Return (X, Y) of the center of cell containing provided text 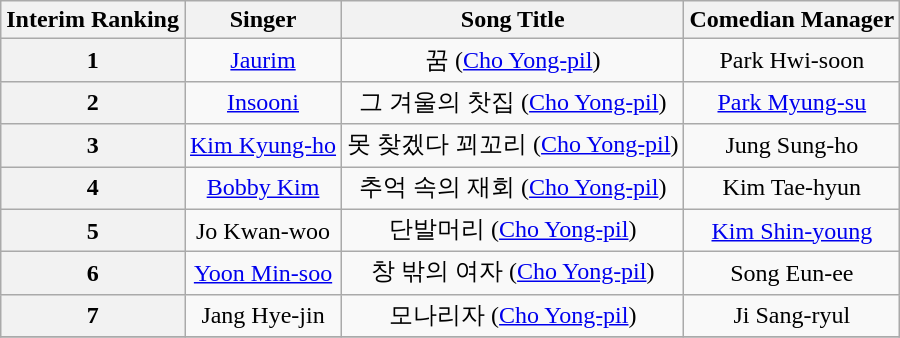
Singer (262, 20)
5 (93, 230)
모나리자 (Cho Yong-pil) (513, 316)
3 (93, 146)
1 (93, 60)
창 밖의 여자 (Cho Yong-pil) (513, 274)
Jaurim (262, 60)
Song Eun-ee (792, 274)
Song Title (513, 20)
Comedian Manager (792, 20)
Jung Sung-ho (792, 146)
추억 속의 재회 (Cho Yong-pil) (513, 188)
꿈 (Cho Yong-pil) (513, 60)
7 (93, 316)
Jang Hye-jin (262, 316)
4 (93, 188)
Interim Ranking (93, 20)
Insooni (262, 102)
Kim Shin-young (792, 230)
Kim Kyung-ho (262, 146)
Yoon Min-soo (262, 274)
Jo Kwan-woo (262, 230)
Kim Tae-hyun (792, 188)
못 찾겠다 꾀꼬리 (Cho Yong-pil) (513, 146)
6 (93, 274)
Ji Sang-ryul (792, 316)
Park Hwi-soon (792, 60)
2 (93, 102)
Bobby Kim (262, 188)
Park Myung-su (792, 102)
단발머리 (Cho Yong-pil) (513, 230)
그 겨울의 찻집 (Cho Yong-pil) (513, 102)
